From the cell containing the given text, extract its center point as [X, Y] coordinate. 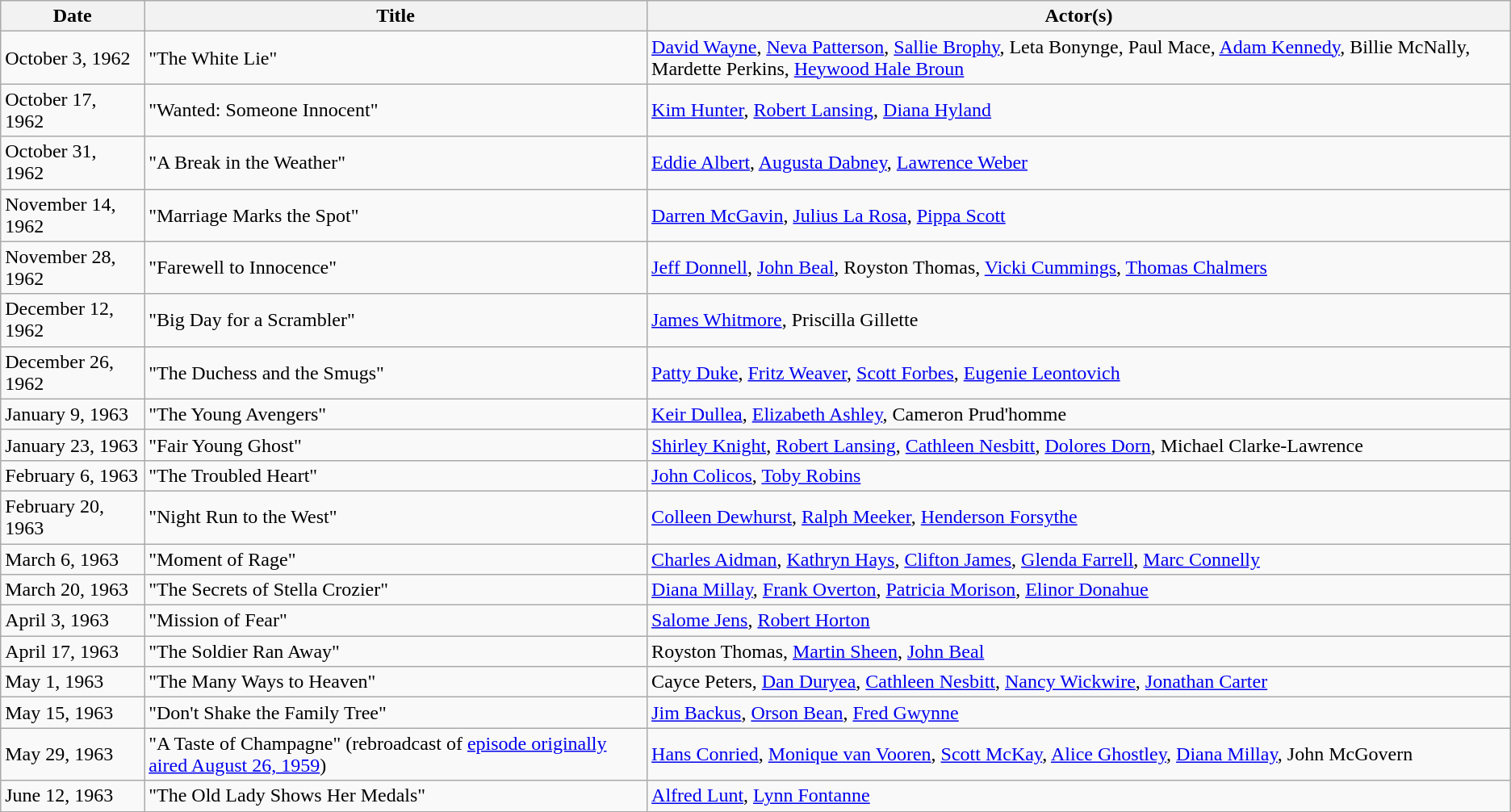
"The Young Avengers" [396, 414]
Jim Backus, Orson Bean, Fred Gwynne [1079, 713]
March 20, 1963 [73, 590]
"A Taste of Champagne" (rebroadcast of episode originally aired August 26, 1959) [396, 754]
Colleen Dewhurst, Ralph Meeker, Henderson Forsythe [1079, 517]
"Night Run to the West" [396, 517]
Charles Aidman, Kathryn Hays, Clifton James, Glenda Farrell, Marc Connelly [1079, 559]
"Farewell to Innocence" [396, 268]
"Moment of Rage" [396, 559]
"The Secrets of Stella Crozier" [396, 590]
November 14, 1962 [73, 215]
Darren McGavin, Julius La Rosa, Pippa Scott [1079, 215]
Hans Conried, Monique van Vooren, Scott McKay, Alice Ghostley, Diana Millay, John McGovern [1079, 754]
March 6, 1963 [73, 559]
"The Troubled Heart" [396, 475]
February 20, 1963 [73, 517]
January 23, 1963 [73, 445]
Patty Duke, Fritz Weaver, Scott Forbes, Eugenie Leontovich [1079, 373]
November 28, 1962 [73, 268]
"Wanted: Someone Innocent" [396, 110]
Diana Millay, Frank Overton, Patricia Morison, Elinor Donahue [1079, 590]
Keir Dullea, Elizabeth Ashley, Cameron Prud'homme [1079, 414]
February 6, 1963 [73, 475]
"The Duchess and the Smugs" [396, 373]
April 3, 1963 [73, 621]
Eddie Albert, Augusta Dabney, Lawrence Weber [1079, 163]
David Wayne, Neva Patterson, Sallie Brophy, Leta Bonynge, Paul Mace, Adam Kennedy, Billie McNally, Mardette Perkins, Heywood Hale Broun [1079, 58]
Alfred Lunt, Lynn Fontanne [1079, 796]
"The Old Lady Shows Her Medals" [396, 796]
May 29, 1963 [73, 754]
"Big Day for a Scrambler" [396, 320]
Cayce Peters, Dan Duryea, Cathleen Nesbitt, Nancy Wickwire, Jonathan Carter [1079, 682]
June 12, 1963 [73, 796]
April 17, 1963 [73, 651]
Kim Hunter, Robert Lansing, Diana Hyland [1079, 110]
"Marriage Marks the Spot" [396, 215]
"The Soldier Ran Away" [396, 651]
"The Many Ways to Heaven" [396, 682]
January 9, 1963 [73, 414]
Actor(s) [1079, 16]
Title [396, 16]
October 17, 1962 [73, 110]
Royston Thomas, Martin Sheen, John Beal [1079, 651]
December 26, 1962 [73, 373]
"A Break in the Weather" [396, 163]
James Whitmore, Priscilla Gillette [1079, 320]
Salome Jens, Robert Horton [1079, 621]
October 3, 1962 [73, 58]
"Don't Shake the Family Tree" [396, 713]
"Fair Young Ghost" [396, 445]
May 15, 1963 [73, 713]
Date [73, 16]
John Colicos, Toby Robins [1079, 475]
December 12, 1962 [73, 320]
"Mission of Fear" [396, 621]
"The White Lie" [396, 58]
October 31, 1962 [73, 163]
Jeff Donnell, John Beal, Royston Thomas, Vicki Cummings, Thomas Chalmers [1079, 268]
Shirley Knight, Robert Lansing, Cathleen Nesbitt, Dolores Dorn, Michael Clarke-Lawrence [1079, 445]
May 1, 1963 [73, 682]
